For the text-containing cell, return its midpoint in (X, Y) coordinate format. 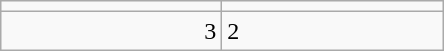
2 (332, 31)
3 (112, 31)
